Detect which cell encompasses the target text, then output its [x, y] center coordinate. 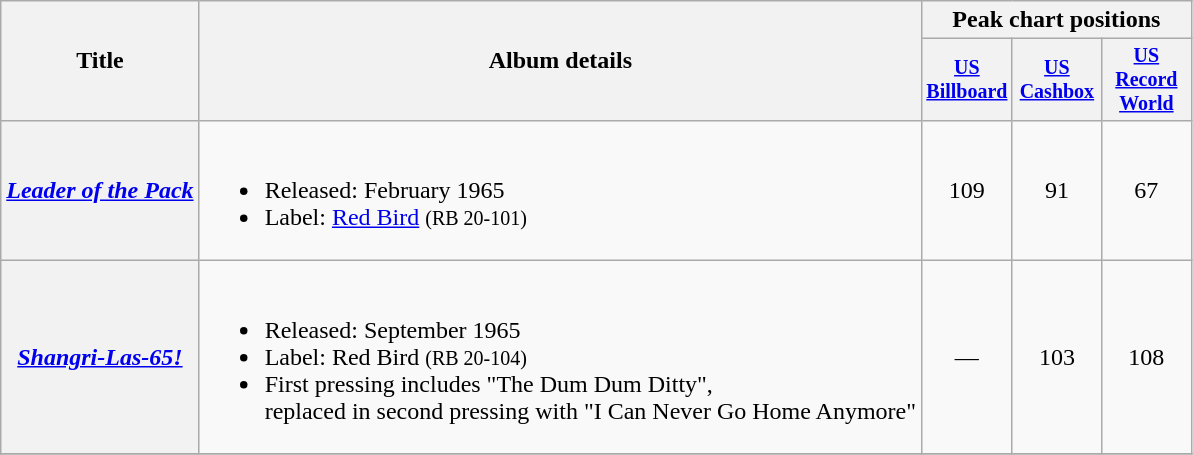
USBillboard [968, 80]
Shangri-Las-65! [100, 357]
Released: February 1965Label: Red Bird (RB 20-101) [560, 190]
109 [968, 190]
Peak chart positions [1057, 20]
67 [1146, 190]
Leader of the Pack [100, 190]
— [968, 357]
Title [100, 61]
USCashbox [1056, 80]
108 [1146, 357]
Album details [560, 61]
91 [1056, 190]
103 [1056, 357]
USRecord World [1146, 80]
